Scan for the cell matching the given text and deliver its [X, Y] coordinate at center. 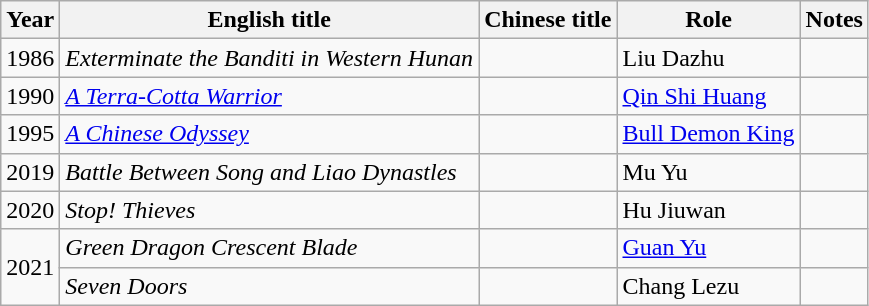
Qin Shi Huang [708, 96]
English title [270, 20]
Hu Jiuwan [708, 210]
Chang Lezu [708, 286]
A Terra-Cotta Warrior [270, 96]
1995 [30, 134]
Bull Demon King [708, 134]
1986 [30, 58]
Notes [834, 20]
Year [30, 20]
2020 [30, 210]
A Chinese Odyssey [270, 134]
Exterminate the Banditi in Western Hunan [270, 58]
Mu Yu [708, 172]
Green Dragon Crescent Blade [270, 248]
Role [708, 20]
Stop! Thieves [270, 210]
2019 [30, 172]
Chinese title [548, 20]
Liu Dazhu [708, 58]
2021 [30, 267]
1990 [30, 96]
Battle Between Song and Liao Dynastles [270, 172]
Seven Doors [270, 286]
Guan Yu [708, 248]
